From the cell containing the given text, extract its center point as [X, Y] coordinate. 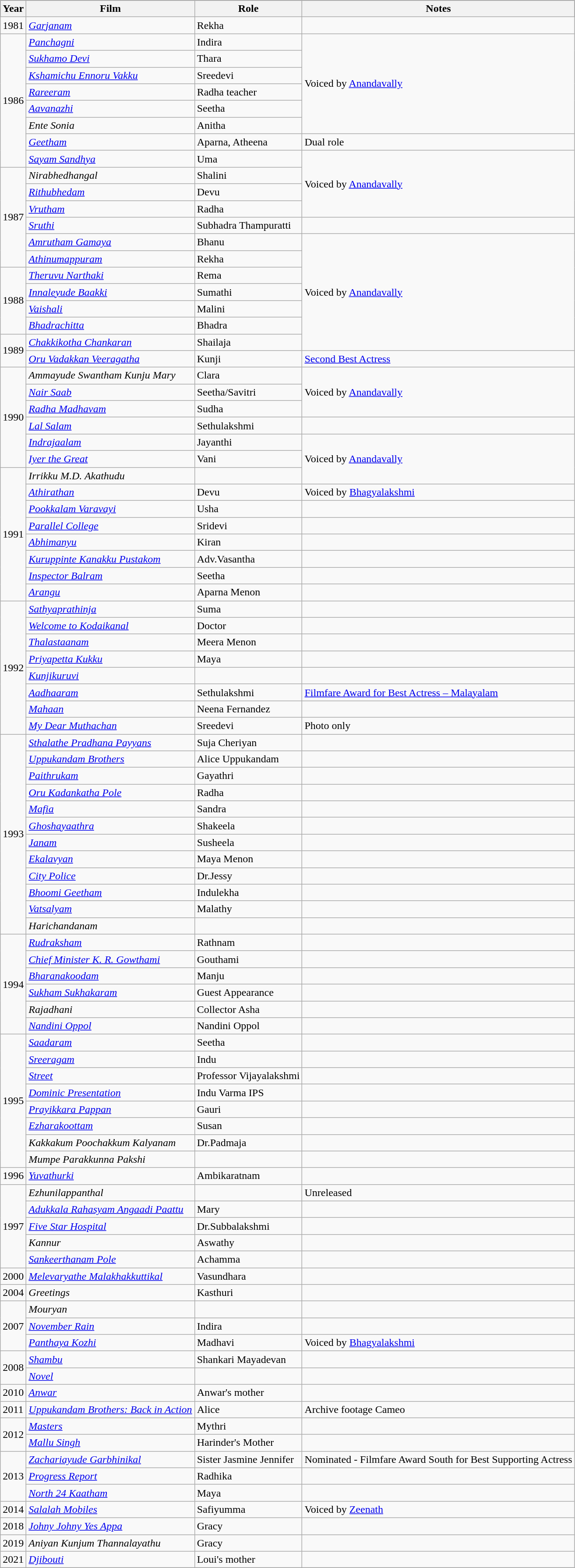
Archive footage Cameo [438, 1409]
Nair Saab [110, 392]
Nirabhedhangal [110, 175]
Sumathi [248, 292]
Rajadhani [110, 1009]
Malathy [248, 909]
Indu [248, 1059]
Aadhaaram [110, 692]
Seetha/Savitri [248, 392]
My Dear Muthachan [110, 726]
Paithrukam [110, 776]
Mumpe Parakkunna Pakshi [110, 1159]
Sandra [248, 809]
Masters [110, 1426]
2011 [13, 1409]
Alice [248, 1409]
Lal Salam [110, 425]
Aparna Menon [248, 592]
Photo only [438, 726]
Vaishali [110, 309]
Athinumappuram [110, 259]
Bhoomi Geetham [110, 892]
Sukham Sukhakaram [110, 992]
1994 [13, 984]
Melevaryathe Malakhakkuttikal [110, 1276]
Adv.Vasantha [248, 559]
Sudha [248, 409]
2007 [13, 1326]
Sridevi [248, 526]
Radha Madhavam [110, 409]
Ezharakoottam [110, 1126]
November Rain [110, 1326]
Mythri [248, 1426]
Rathnam [248, 942]
Doctor [248, 626]
Gayathri [248, 776]
Kannur [110, 1242]
Susheela [248, 842]
Anwar's mother [248, 1393]
Meera Menon [248, 642]
Garjanam [110, 25]
Professor Vijayalakshmi [248, 1076]
Thara [248, 59]
Ammayude Swantham Kunju Mary [110, 375]
Guest Appearance [248, 992]
Ekalavyan [110, 859]
Geetham [110, 142]
Aswathy [248, 1242]
Loui's mother [248, 1560]
Uppukandam Brothers [110, 759]
Vatsalyam [110, 909]
Uma [248, 159]
2013 [13, 1476]
Shambu [110, 1359]
Djibouti [110, 1560]
Sankeerthanam Pole [110, 1259]
Anwar [110, 1393]
Mouryan [110, 1310]
Vani [248, 459]
Dominic Presentation [110, 1093]
Johny Johny Yes Appa [110, 1526]
Aniyan Kunjum Thannalayathu [110, 1543]
Mallu Singh [110, 1443]
Bhanu [248, 242]
Dr.Subbalakshmi [248, 1226]
Dual role [438, 142]
Ente Sonia [110, 125]
1990 [13, 417]
Dr.Jessy [248, 876]
Sayam Sandhya [110, 159]
Suma [248, 609]
Sruthi [110, 226]
Thalastaanam [110, 642]
2004 [13, 1293]
Dr.Padmaja [248, 1143]
Collector Asha [248, 1009]
1989 [13, 350]
Ezhunilappanthal [110, 1193]
Ambikaratnam [248, 1176]
Indu Varma IPS [248, 1093]
2021 [13, 1560]
2012 [13, 1434]
Chakkikotha Chankaran [110, 342]
Street [110, 1076]
Film [110, 9]
Aparna, Atheena [248, 142]
2018 [13, 1526]
Pookkalam Varavayi [110, 509]
Subhadra Thampuratti [248, 226]
Clara [248, 375]
Progress Report [110, 1476]
Sukhamo Devi [110, 59]
City Police [110, 876]
Oru Vadakkan Veeragatha [110, 359]
Bhadrachitta [110, 326]
1995 [13, 1101]
Harinder's Mother [248, 1443]
Prayikkara Pappan [110, 1109]
Jayanthi [248, 442]
Priyapetta Kukku [110, 659]
1996 [13, 1176]
Adukkala Rahasyam Angaadi Paattu [110, 1209]
Kunji [248, 359]
Aavanazhi [110, 109]
Gauri [248, 1109]
Kunjikuruvi [110, 676]
Bhadra [248, 326]
1981 [13, 25]
Maya Menon [248, 859]
1986 [13, 100]
Suja Cheriyan [248, 743]
Rema [248, 276]
Oru Kadankatha Pole [110, 793]
Five Star Hospital [110, 1226]
Bharanakoodam [110, 976]
Parallel College [110, 526]
Achamma [248, 1259]
Panthaya Kozhi [110, 1343]
Saadaram [110, 1043]
Inspector Balram [110, 576]
Susan [248, 1126]
Arangu [110, 592]
Irrikku M.D. Akathudu [110, 475]
2008 [13, 1368]
Manju [248, 976]
Madhavi [248, 1343]
Radhika [248, 1476]
Kakkakum Poochakkum Kalyanam [110, 1143]
Radha teacher [248, 92]
Uppukandam Brothers: Back in Action [110, 1409]
Malini [248, 309]
Chief Minister K. R. Gowthami [110, 959]
Harichandanam [110, 926]
Vasundhara [248, 1276]
Rudraksham [110, 942]
1991 [13, 534]
Amrutham Gamaya [110, 242]
North 24 Kaatham [110, 1493]
Greetings [110, 1293]
1992 [13, 667]
Role [248, 9]
Mafia [110, 809]
Gouthami [248, 959]
Sthalathe Pradhana Payyans [110, 743]
Year [13, 9]
Sathyaprathinja [110, 609]
Anitha [248, 125]
Rareeram [110, 92]
Shalini [248, 175]
Zachariayude Garbhinikal [110, 1459]
Ghoshayaathra [110, 826]
Athirathan [110, 492]
Salalah Mobiles [110, 1509]
Nominated - Filmfare Award South for Best Supporting Actress [438, 1459]
2010 [13, 1393]
Indulekha [248, 892]
Innaleyude Baakki [110, 292]
Shailaja [248, 342]
Notes [438, 9]
Panchagni [110, 42]
Usha [248, 509]
Sreeragam [110, 1059]
Mary [248, 1209]
Kasthuri [248, 1293]
Second Best Actress [438, 359]
Unreleased [438, 1193]
Safiyumma [248, 1509]
1988 [13, 301]
Kuruppinte Kanakku Pustakom [110, 559]
Sister Jasmine Jennifer [248, 1459]
Iyer the Great [110, 459]
Yuvathurki [110, 1176]
Vrutham [110, 209]
Kshamichu Ennoru Vakku [110, 75]
Janam [110, 842]
1987 [13, 217]
Theruvu Narthaki [110, 276]
1997 [13, 1226]
Indrajaalam [110, 442]
Novel [110, 1376]
Welcome to Kodaikanal [110, 626]
Voiced by Zeenath [438, 1509]
2019 [13, 1543]
Shakeela [248, 826]
Neena Fernandez [248, 709]
Shankari Mayadevan [248, 1359]
Abhimanyu [110, 542]
2000 [13, 1276]
Rithubhedam [110, 192]
Filmfare Award for Best Actress – Malayalam [438, 692]
2014 [13, 1509]
Mahaan [110, 709]
1993 [13, 834]
Kiran [248, 542]
Alice Uppukandam [248, 759]
